For the text-containing cell, return its midpoint in [x, y] coordinate format. 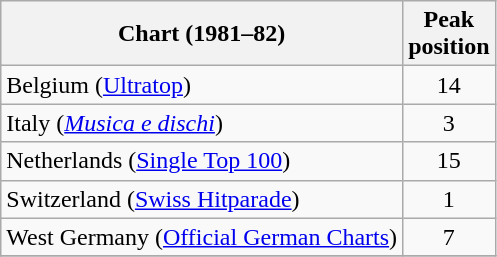
Netherlands (Single Top 100) [202, 161]
West Germany (Official German Charts) [202, 237]
Italy (Musica e dischi) [202, 123]
14 [449, 85]
7 [449, 237]
Switzerland (Swiss Hitparade) [202, 199]
Peakposition [449, 34]
1 [449, 199]
3 [449, 123]
Chart (1981–82) [202, 34]
Belgium (Ultratop) [202, 85]
15 [449, 161]
